Pinpoint the cell where the given text exists, returning its (x, y) midpoint coordinate. 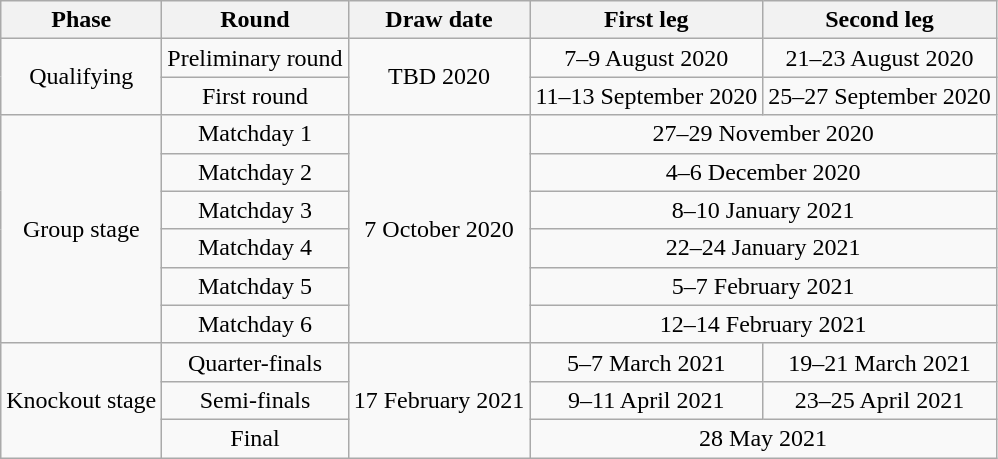
17 February 2021 (439, 400)
Preliminary round (255, 58)
Matchday 5 (255, 286)
9–11 April 2021 (646, 400)
Knockout stage (82, 400)
25–27 September 2020 (880, 96)
Matchday 2 (255, 172)
28 May 2021 (763, 438)
Qualifying (82, 77)
23–25 April 2021 (880, 400)
8–10 January 2021 (763, 210)
11–13 September 2020 (646, 96)
TBD 2020 (439, 77)
19–21 March 2021 (880, 362)
22–24 January 2021 (763, 248)
First round (255, 96)
7–9 August 2020 (646, 58)
5–7 March 2021 (646, 362)
Second leg (880, 20)
12–14 February 2021 (763, 324)
4–6 December 2020 (763, 172)
21–23 August 2020 (880, 58)
7 October 2020 (439, 229)
Quarter-finals (255, 362)
First leg (646, 20)
27–29 November 2020 (763, 134)
Matchday 3 (255, 210)
Round (255, 20)
5–7 February 2021 (763, 286)
Phase (82, 20)
Matchday 4 (255, 248)
Matchday 6 (255, 324)
Matchday 1 (255, 134)
Draw date (439, 20)
Semi-finals (255, 400)
Group stage (82, 229)
Final (255, 438)
